Provide the (x, y) coordinate of the cell's center where the given text is located.  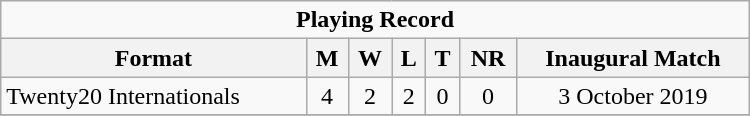
NR (488, 58)
T (443, 58)
Format (154, 58)
W (370, 58)
Playing Record (375, 20)
Inaugural Match (634, 58)
M (327, 58)
4 (327, 96)
L (409, 58)
Twenty20 Internationals (154, 96)
3 October 2019 (634, 96)
